Find where the given text appears and provide that cell's center as (x, y) coordinate. 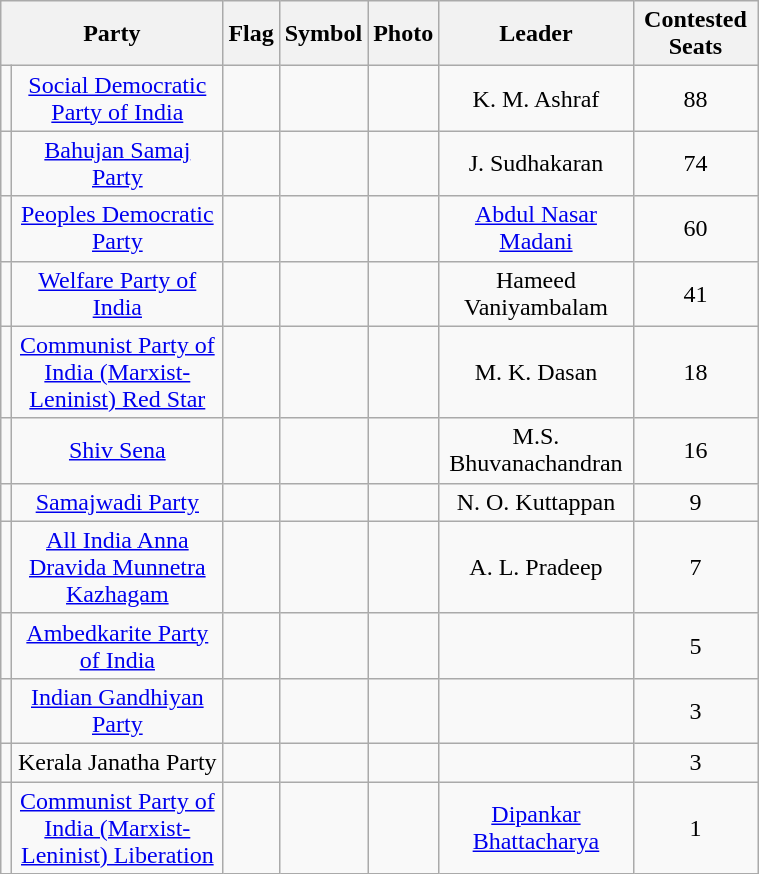
Communist Party of India (Marxist-Leninist) Liberation (118, 828)
Shiv Sena (118, 450)
Bahujan Samaj Party (118, 164)
N. O. Kuttappan (536, 502)
1 (695, 828)
Abdul Nasar Madani (536, 228)
74 (695, 164)
Flag (251, 34)
Social Democratic Party of India (118, 98)
Peoples Democratic Party (118, 228)
M.S. Bhuvanachandran (536, 450)
18 (695, 372)
Photo (404, 34)
Ambedkarite Party of India (118, 646)
60 (695, 228)
Samajwadi Party (118, 502)
J. Sudhakaran (536, 164)
All India Anna Dravida Munnetra Kazhagam (118, 567)
41 (695, 294)
M. K. Dasan (536, 372)
Hameed Vaniyambalam (536, 294)
16 (695, 450)
9 (695, 502)
Leader (536, 34)
7 (695, 567)
K. M. Ashraf (536, 98)
Communist Party of India (Marxist-Leninist) Red Star (118, 372)
Kerala Janatha Party (118, 762)
Dipankar Bhattacharya (536, 828)
Symbol (323, 34)
Contested Seats (695, 34)
A. L. Pradeep (536, 567)
88 (695, 98)
Welfare Party of India (118, 294)
5 (695, 646)
Indian Gandhiyan Party (118, 710)
Party (112, 34)
